Scan for the cell matching the given text and deliver its (X, Y) coordinate at center. 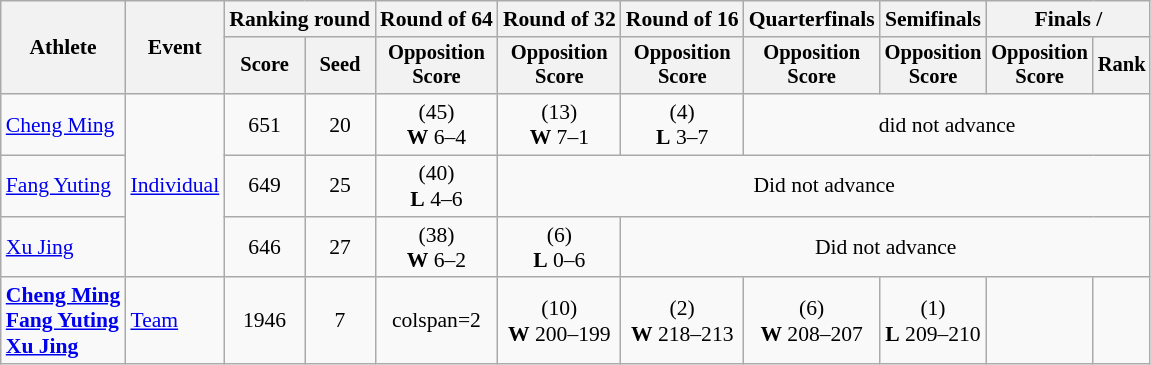
Score (264, 66)
7 (340, 322)
(2)W 218–213 (682, 322)
(6)L 0–6 (560, 248)
(10)W 200–199 (560, 322)
Round of 16 (682, 19)
Cheng Ming (64, 124)
Individual (174, 186)
(1)L 209–210 (934, 322)
Round of 32 (560, 19)
Team (174, 322)
Fang Yuting (64, 186)
colspan=2 (436, 322)
Seed (340, 66)
1946 (264, 322)
(40)L 4–6 (436, 186)
Quarterfinals (812, 19)
20 (340, 124)
649 (264, 186)
Semifinals (934, 19)
Ranking round (300, 19)
25 (340, 186)
did not advance (948, 124)
Xu Jing (64, 248)
651 (264, 124)
Cheng MingFang YutingXu Jing (64, 322)
(13)W 7–1 (560, 124)
Athlete (64, 48)
Rank (1122, 66)
(45)W 6–4 (436, 124)
Round of 64 (436, 19)
27 (340, 248)
(38)W 6–2 (436, 248)
Event (174, 48)
Finals / (1068, 19)
646 (264, 248)
(4)L 3–7 (682, 124)
(6)W 208–207 (812, 322)
